Return the (X, Y) coordinate for the center point of the cell that contains the specified text.  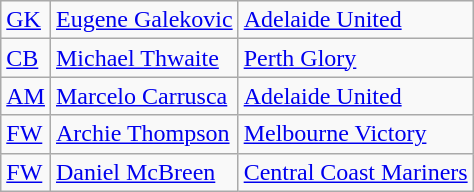
Daniel McBreen (144, 172)
CB (26, 58)
Archie Thompson (144, 134)
Perth Glory (356, 58)
Melbourne Victory (356, 134)
Marcelo Carrusca (144, 96)
Eugene Galekovic (144, 20)
Michael Thwaite (144, 58)
GK (26, 20)
AM (26, 96)
Central Coast Mariners (356, 172)
